Locate the cell with the specified text and output its [x, y] center coordinate. 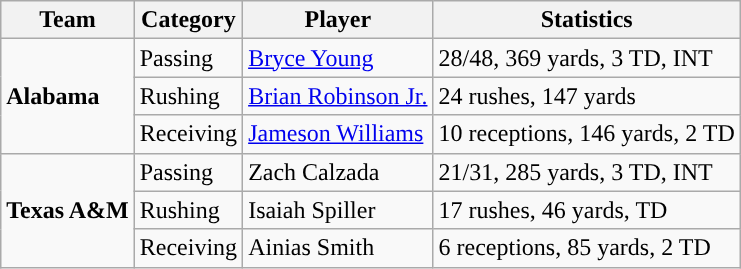
Alabama [68, 96]
Statistics [586, 20]
Player [338, 20]
21/31, 285 yards, 3 TD, INT [586, 172]
24 rushes, 147 yards [586, 96]
Zach Calzada [338, 172]
Team [68, 20]
Texas A&M [68, 210]
Ainias Smith [338, 248]
Isaiah Spiller [338, 210]
10 receptions, 146 yards, 2 TD [586, 134]
6 receptions, 85 yards, 2 TD [586, 248]
Bryce Young [338, 58]
17 rushes, 46 yards, TD [586, 210]
Jameson Williams [338, 134]
Category [188, 20]
28/48, 369 yards, 3 TD, INT [586, 58]
Brian Robinson Jr. [338, 96]
